Pinpoint the cell where the given text exists, returning its (X, Y) midpoint coordinate. 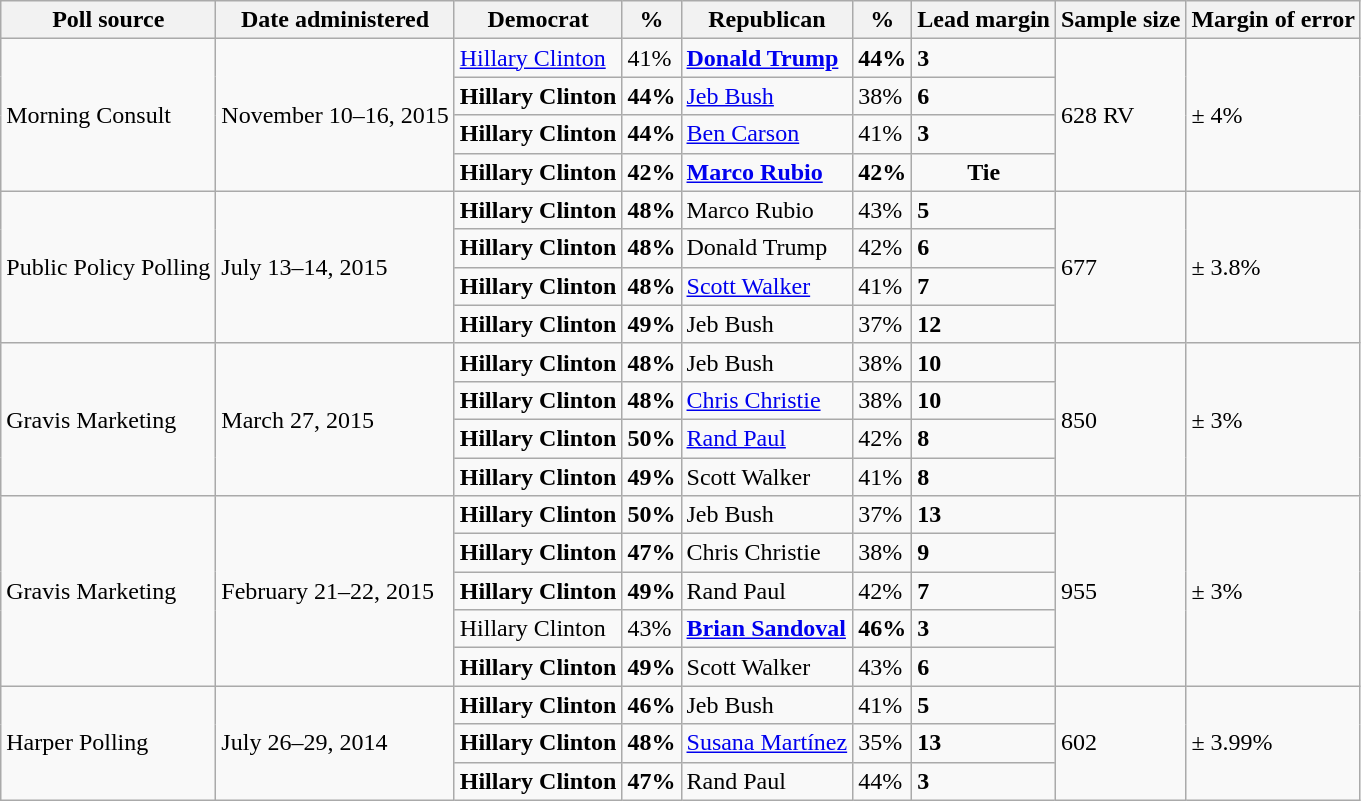
9 (984, 553)
July 26–29, 2014 (335, 743)
Public Policy Polling (108, 267)
± 3.8% (1274, 267)
Lead margin (984, 20)
677 (1120, 267)
Ben Carson (767, 134)
12 (984, 324)
Sample size (1120, 20)
Tie (984, 172)
602 (1120, 743)
± 3.99% (1274, 743)
Brian Sandoval (767, 629)
± 4% (1274, 115)
Poll source (108, 20)
Susana Martínez (767, 743)
Harper Polling (108, 743)
Republican (767, 20)
July 13–14, 2015 (335, 267)
955 (1120, 591)
March 27, 2015 (335, 419)
850 (1120, 419)
628 RV (1120, 115)
Date administered (335, 20)
February 21–22, 2015 (335, 591)
35% (882, 743)
November 10–16, 2015 (335, 115)
Morning Consult (108, 115)
Democrat (538, 20)
Margin of error (1274, 20)
